Identify which cell holds the provided text, then report its [X, Y] central coordinate. 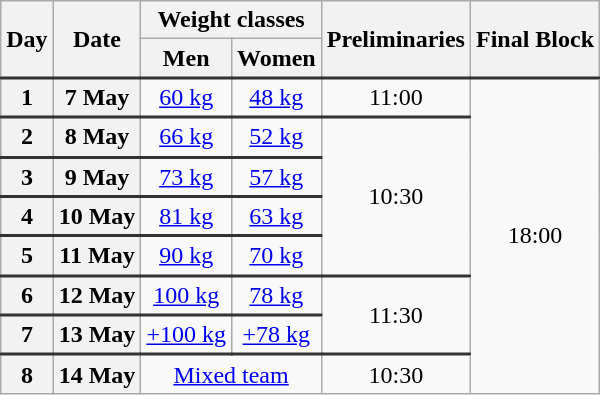
Final Block [534, 40]
Women [276, 58]
100 kg [186, 295]
7 May [97, 98]
6 [27, 295]
18:00 [534, 236]
70 kg [276, 256]
78 kg [276, 295]
48 kg [276, 98]
13 May [97, 335]
57 kg [276, 177]
52 kg [276, 137]
Date [97, 40]
66 kg [186, 137]
60 kg [186, 98]
+78 kg [276, 335]
Weight classes [231, 20]
8 May [97, 137]
9 May [97, 177]
63 kg [276, 216]
81 kg [186, 216]
90 kg [186, 256]
3 [27, 177]
11:00 [396, 98]
14 May [97, 374]
5 [27, 256]
Preliminaries [396, 40]
4 [27, 216]
8 [27, 374]
12 May [97, 295]
7 [27, 335]
11:30 [396, 314]
1 [27, 98]
Mixed team [231, 374]
2 [27, 137]
Day [27, 40]
73 kg [186, 177]
11 May [97, 256]
Men [186, 58]
+100 kg [186, 335]
10 May [97, 216]
